Provide the (x, y) coordinate of the cell's center where the given text is located.  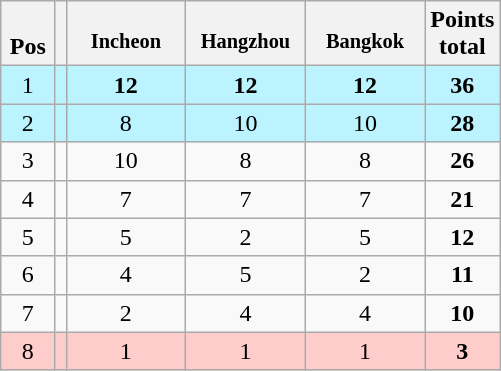
Incheon (126, 34)
36 (462, 85)
28 (462, 123)
21 (462, 199)
Pointstotal (462, 34)
11 (462, 275)
6 (28, 275)
Bangkok (365, 34)
26 (462, 161)
Hangzhou (246, 34)
Pos (28, 34)
